Return [X, Y] of the center of cell containing provided text 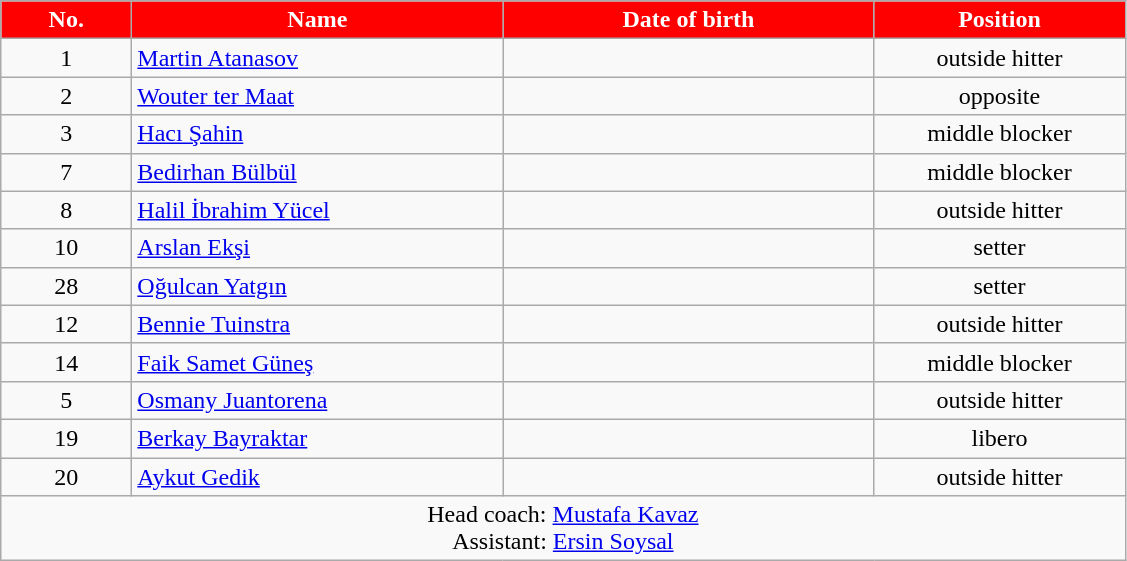
Name [318, 20]
Head coach: Mustafa KavazAssistant: Ersin Soysal [563, 528]
5 [66, 400]
Aykut Gedik [318, 477]
8 [66, 210]
Hacı Şahin [318, 134]
19 [66, 438]
opposite [1000, 96]
7 [66, 172]
28 [66, 286]
Martin Atanasov [318, 58]
Position [1000, 20]
3 [66, 134]
Bedirhan Bülbül [318, 172]
No. [66, 20]
Bennie Tuinstra [318, 324]
10 [66, 248]
2 [66, 96]
Wouter ter Maat [318, 96]
1 [66, 58]
Arslan Ekşi [318, 248]
Halil İbrahim Yücel [318, 210]
12 [66, 324]
20 [66, 477]
14 [66, 362]
Berkay Bayraktar [318, 438]
libero [1000, 438]
Faik Samet Güneş [318, 362]
Osmany Juantorena [318, 400]
Oğulcan Yatgın [318, 286]
Date of birth [688, 20]
